Capture the cell that displays the provided text and extract its (X, Y) central coordinate. 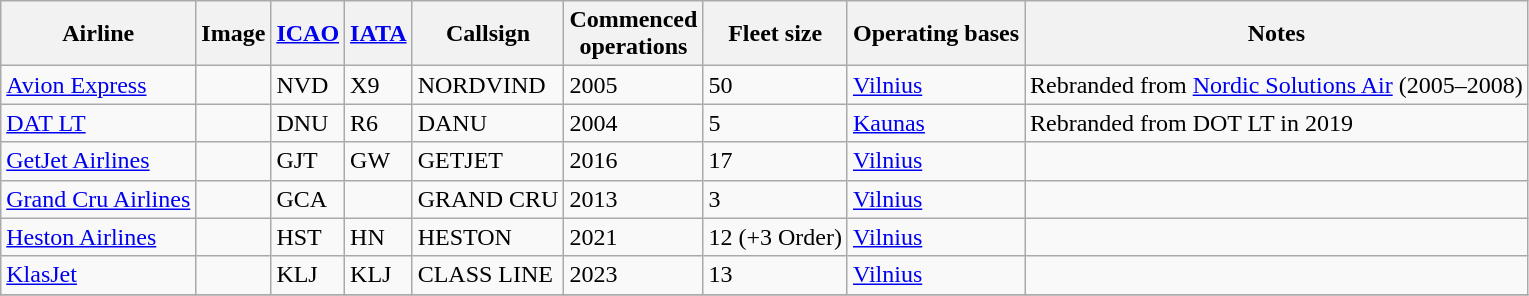
2013 (634, 199)
12 (+3 Order) (776, 237)
Heston Airlines (98, 237)
ICAO (308, 34)
R6 (379, 123)
GCA (308, 199)
KlasJet (98, 275)
Notes (1277, 34)
GJT (308, 161)
DAT LT (98, 123)
Commencedoperations (634, 34)
GETJET (488, 161)
Fleet size (776, 34)
5 (776, 123)
50 (776, 85)
Avion Express (98, 85)
Image (234, 34)
NORDVIND (488, 85)
13 (776, 275)
17 (776, 161)
GetJet Airlines (98, 161)
2005 (634, 85)
Callsign (488, 34)
3 (776, 199)
CLASS LINE (488, 275)
Airline (98, 34)
Rebranded from DOT LT in 2019 (1277, 123)
IATA (379, 34)
X9 (379, 85)
DNU (308, 123)
NVD (308, 85)
2004 (634, 123)
Grand Cru Airlines (98, 199)
Rebranded from Nordic Solutions Air (2005–2008) (1277, 85)
2023 (634, 275)
DANU (488, 123)
HESTON (488, 237)
2016 (634, 161)
GRAND CRU (488, 199)
HN (379, 237)
Operating bases (936, 34)
GW (379, 161)
Kaunas (936, 123)
HST (308, 237)
2021 (634, 237)
